For the text-containing cell, return its midpoint in (x, y) coordinate format. 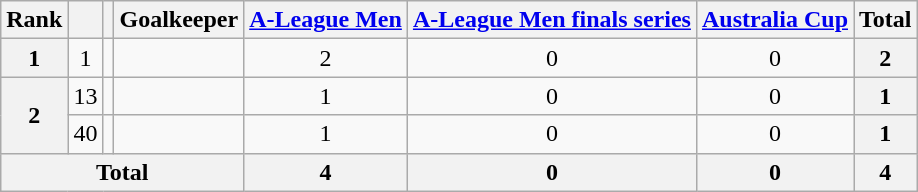
40 (86, 134)
Goalkeeper (179, 20)
A-League Men finals series (552, 20)
Rank (34, 20)
A-League Men (326, 20)
13 (86, 96)
Australia Cup (774, 20)
